Capture the cell that displays the provided text and extract its (x, y) central coordinate. 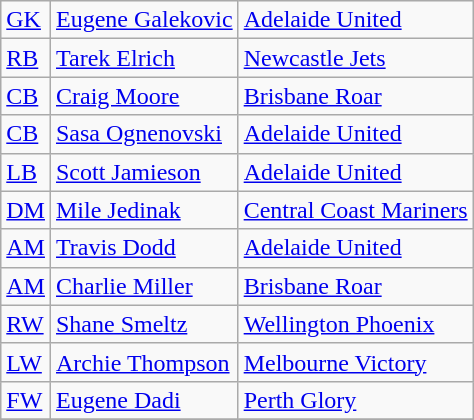
Sasa Ognenovski (144, 134)
RB (26, 58)
FW (26, 400)
Mile Jedinak (144, 210)
Archie Thompson (144, 362)
DM (26, 210)
Shane Smeltz (144, 324)
Eugene Dadi (144, 400)
Scott Jamieson (144, 172)
Newcastle Jets (356, 58)
Travis Dodd (144, 248)
LW (26, 362)
Melbourne Victory (356, 362)
RW (26, 324)
Eugene Galekovic (144, 20)
Central Coast Mariners (356, 210)
Tarek Elrich (144, 58)
Wellington Phoenix (356, 324)
Perth Glory (356, 400)
GK (26, 20)
LB (26, 172)
Craig Moore (144, 96)
Charlie Miller (144, 286)
